Return (x, y) of the center of cell containing provided text 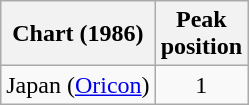
Japan (Oricon) (78, 85)
Peakposition (201, 34)
1 (201, 85)
Chart (1986) (78, 34)
